Locate the cell with the specified text and output its [x, y] center coordinate. 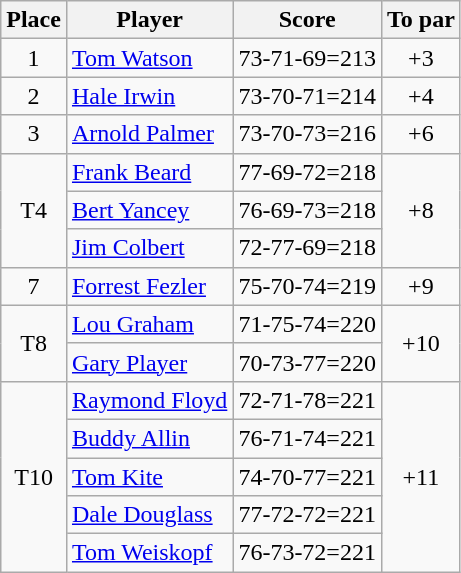
Tom Weiskopf [149, 553]
1 [34, 58]
76-73-72=221 [308, 553]
T4 [34, 210]
75-70-74=219 [308, 286]
To par [420, 20]
T10 [34, 476]
Score [308, 20]
Arnold Palmer [149, 134]
3 [34, 134]
+4 [420, 96]
74-70-77=221 [308, 477]
2 [34, 96]
Lou Graham [149, 324]
Hale Irwin [149, 96]
+10 [420, 343]
Dale Douglass [149, 515]
73-70-73=216 [308, 134]
Jim Colbert [149, 248]
Tom Watson [149, 58]
Tom Kite [149, 477]
+3 [420, 58]
Gary Player [149, 362]
Player [149, 20]
77-72-72=221 [308, 515]
71-75-74=220 [308, 324]
72-71-78=221 [308, 400]
T8 [34, 343]
73-71-69=213 [308, 58]
77-69-72=218 [308, 172]
72-77-69=218 [308, 248]
76-71-74=221 [308, 438]
7 [34, 286]
+11 [420, 476]
Buddy Allin [149, 438]
76-69-73=218 [308, 210]
+6 [420, 134]
Raymond Floyd [149, 400]
70-73-77=220 [308, 362]
73-70-71=214 [308, 96]
Frank Beard [149, 172]
+9 [420, 286]
Forrest Fezler [149, 286]
+8 [420, 210]
Bert Yancey [149, 210]
Place [34, 20]
